From the cell containing the given text, extract its center point as [x, y] coordinate. 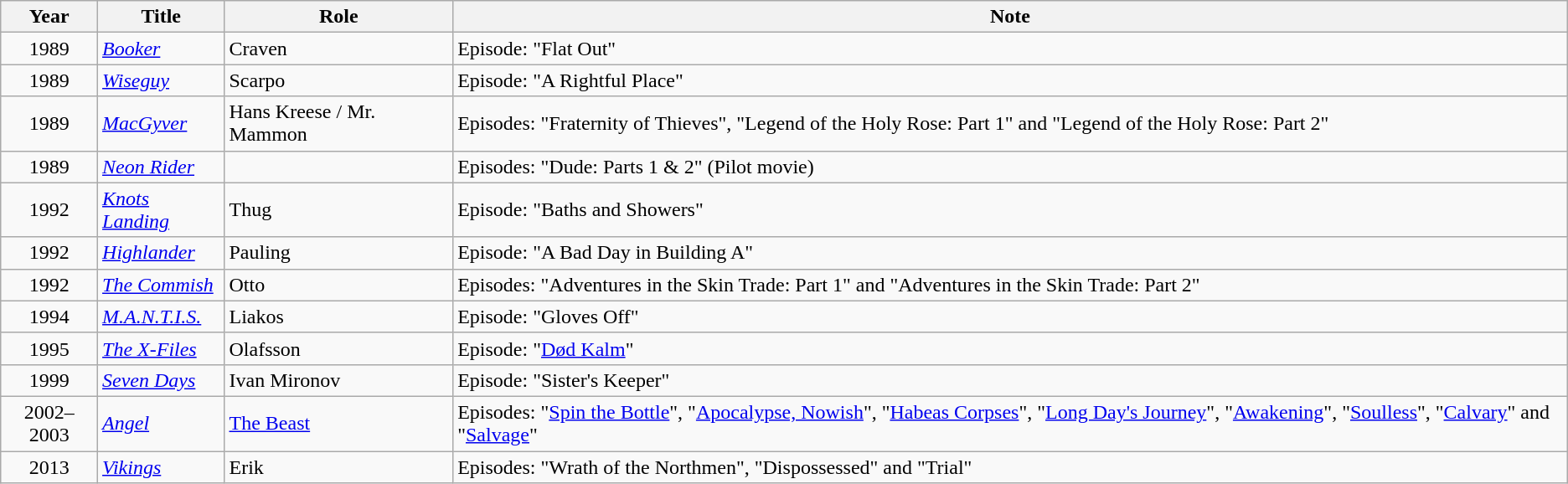
Thug [338, 209]
MacGyver [161, 124]
Episode: "Gloves Off" [1010, 317]
Episode: "Død Kalm" [1010, 348]
The Beast [338, 424]
Ivan Mironov [338, 380]
1999 [49, 380]
Episodes: "Adventures in the Skin Trade: Part 1" and "Adventures in the Skin Trade: Part 2" [1010, 285]
Olafsson [338, 348]
Highlander [161, 253]
The Commish [161, 285]
Note [1010, 17]
Episodes: "Spin the Bottle", "Apocalypse, Nowish", "Habeas Corpses", "Long Day's Journey", "Awakening", "Soulless", "Calvary" and "Salvage" [1010, 424]
Hans Kreese / Mr. Mammon [338, 124]
Knots Landing [161, 209]
1994 [49, 317]
Year [49, 17]
M.A.N.T.I.S. [161, 317]
Liakos [338, 317]
Wiseguy [161, 80]
Title [161, 17]
Episode: "Flat Out" [1010, 49]
Erik [338, 466]
Episode: "Sister's Keeper" [1010, 380]
Pauling [338, 253]
Otto [338, 285]
2002–2003 [49, 424]
Episodes: "Wrath of the Northmen", "Dispossessed" and "Trial" [1010, 466]
1995 [49, 348]
The X-Files [161, 348]
Role [338, 17]
Scarpo [338, 80]
Booker [161, 49]
2013 [49, 466]
Episode: "A Bad Day in Building A" [1010, 253]
Angel [161, 424]
Neon Rider [161, 167]
Vikings [161, 466]
Episodes: "Fraternity of Thieves", "Legend of the Holy Rose: Part 1" and "Legend of the Holy Rose: Part 2" [1010, 124]
Episodes: "Dude: Parts 1 & 2" (Pilot movie) [1010, 167]
Craven [338, 49]
Seven Days [161, 380]
Episode: "A Rightful Place" [1010, 80]
Episode: "Baths and Showers" [1010, 209]
